Output the (X, Y) coordinate of the center of the cell containing the given text.  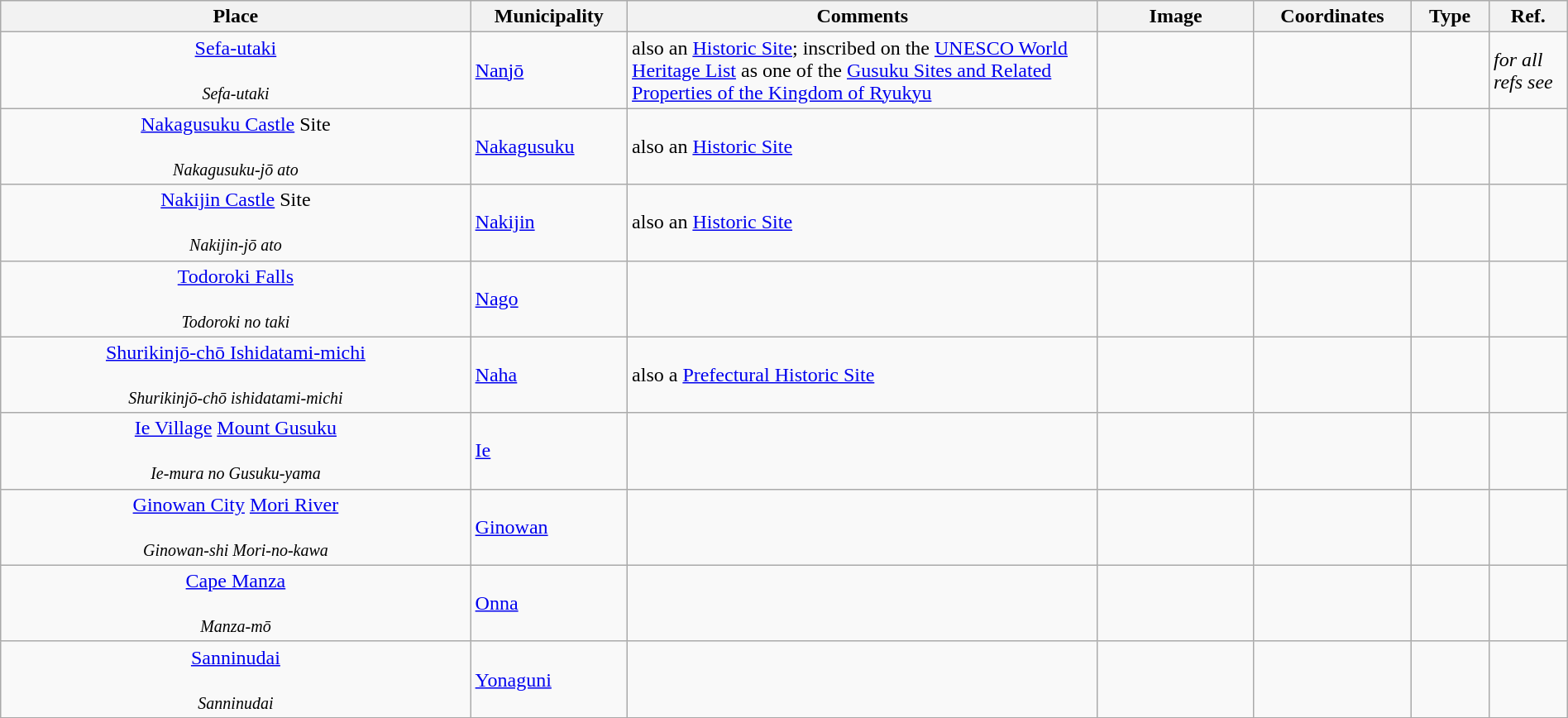
Nanjō (549, 70)
also an Historic Site; inscribed on the UNESCO World Heritage List as one of the Gusuku Sites and Related Properties of the Kingdom of Ryukyu (863, 70)
Type (1451, 17)
Todoroki FallsTodoroki no taki (236, 299)
for all refs see (1528, 70)
Ref. (1528, 17)
Onna (549, 603)
Comments (863, 17)
Coordinates (1331, 17)
Ie Village Mount GusukuIe-mura no Gusuku-yama (236, 451)
Cape ManzaManza-mō (236, 603)
Place (236, 17)
SanninudaiSanninudai (236, 679)
Nakagusuku (549, 146)
Ie (549, 451)
Naha (549, 375)
Nakijin Castle SiteNakijin-jō ato (236, 223)
Municipality (549, 17)
Nago (549, 299)
Nakijin (549, 223)
Yonaguni (549, 679)
Ginowan City Mori RiverGinowan-shi Mori-no-kawa (236, 527)
also a Prefectural Historic Site (863, 375)
Nakagusuku Castle SiteNakagusuku-jō ato (236, 146)
Sefa-utakiSefa-utaki (236, 70)
Shurikinjō-chō Ishidatami-michiShurikinjō-chō ishidatami-michi (236, 375)
Image (1176, 17)
Ginowan (549, 527)
